Search for the cell housing the specified text and yield its [X, Y] center coordinate. 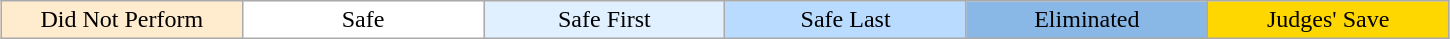
Eliminated [1086, 20]
Safe [362, 20]
Did Not Perform [122, 20]
Safe Last [846, 20]
Safe First [604, 20]
Judges' Save [1328, 20]
